Identify which cell holds the provided text, then report its [X, Y] central coordinate. 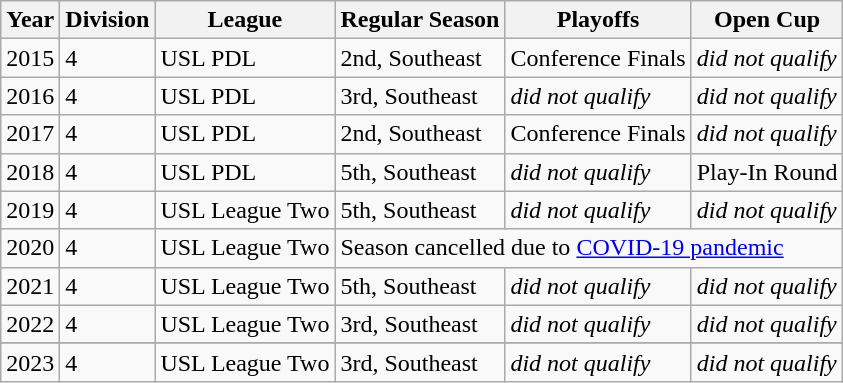
Season cancelled due to COVID-19 pandemic [589, 248]
League [245, 20]
2015 [30, 58]
2021 [30, 286]
Year [30, 20]
2020 [30, 248]
2022 [30, 324]
2016 [30, 96]
Division [108, 20]
Play-In Round [767, 172]
2018 [30, 172]
Playoffs [598, 20]
2017 [30, 134]
Open Cup [767, 20]
2023 [30, 362]
2019 [30, 210]
Regular Season [420, 20]
